Find where the given text appears and provide that cell's center as (x, y) coordinate. 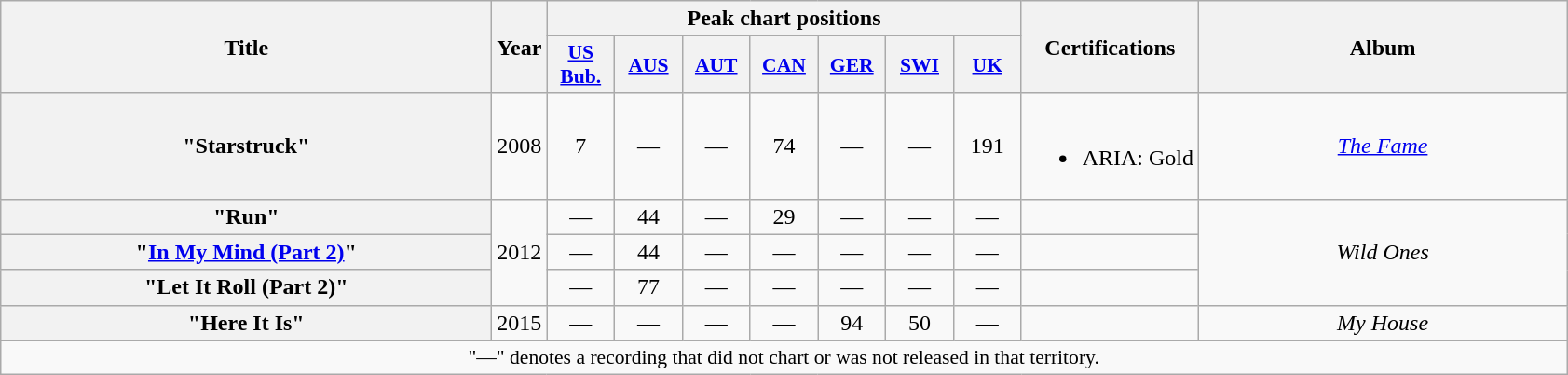
Peak chart positions (784, 19)
US Bub. (581, 65)
7 (581, 146)
2015 (520, 323)
94 (852, 323)
"Starstruck" (246, 146)
AUS (648, 65)
AUT (716, 65)
Certifications (1110, 47)
"Here It Is" (246, 323)
Album (1383, 47)
Year (520, 47)
My House (1383, 323)
2008 (520, 146)
Title (246, 47)
"In My Mind (Part 2)" (246, 252)
"Run" (246, 216)
SWI (920, 65)
191 (988, 146)
Wild Ones (1383, 252)
The Fame (1383, 146)
"—" denotes a recording that did not chart or was not released in that territory. (784, 357)
"Let It Roll (Part 2)" (246, 287)
50 (920, 323)
ARIA: Gold (1110, 146)
GER (852, 65)
2012 (520, 252)
CAN (784, 65)
UK (988, 65)
77 (648, 287)
29 (784, 216)
74 (784, 146)
